Capture the cell that displays the provided text and extract its [X, Y] central coordinate. 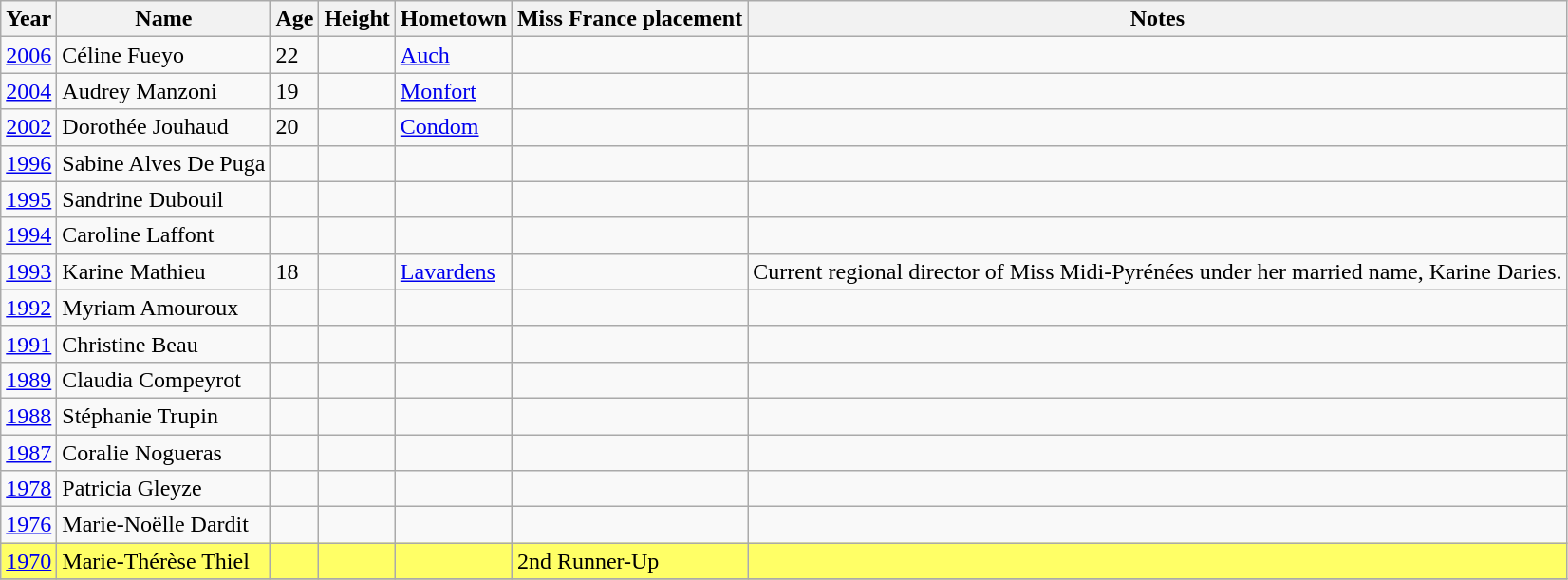
Auch [454, 55]
1996 [28, 163]
Height [357, 19]
Myriam Amouroux [163, 308]
Céline Fueyo [163, 55]
Audrey Manzoni [163, 91]
1993 [28, 271]
1976 [28, 525]
Year [28, 19]
1970 [28, 561]
2nd Runner-Up [629, 561]
Karine Mathieu [163, 271]
Dorothée Jouhaud [163, 127]
19 [294, 91]
2002 [28, 127]
1991 [28, 344]
2004 [28, 91]
Sandrine Dubouil [163, 199]
2006 [28, 55]
1994 [28, 235]
Coralie Nogueras [163, 453]
18 [294, 271]
Hometown [454, 19]
20 [294, 127]
Stéphanie Trupin [163, 416]
Lavardens [454, 271]
Caroline Laffont [163, 235]
1988 [28, 416]
Sabine Alves De Puga [163, 163]
Patricia Gleyze [163, 489]
1995 [28, 199]
Claudia Compeyrot [163, 380]
Current regional director of Miss Midi-Pyrénées under her married name, Karine Daries. [1158, 271]
1987 [28, 453]
1989 [28, 380]
Christine Beau [163, 344]
Name [163, 19]
Condom [454, 127]
Marie-Thérèse Thiel [163, 561]
1992 [28, 308]
22 [294, 55]
1978 [28, 489]
Monfort [454, 91]
Age [294, 19]
Miss France placement [629, 19]
Marie-Noëlle Dardit [163, 525]
Notes [1158, 19]
